Locate the cell with the specified text and output its (X, Y) center coordinate. 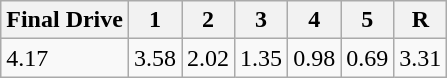
3.58 (154, 58)
1.35 (262, 58)
4 (314, 20)
0.98 (314, 58)
Final Drive (65, 20)
2.02 (208, 58)
5 (368, 20)
4.17 (65, 58)
1 (154, 20)
R (420, 20)
3.31 (420, 58)
0.69 (368, 58)
3 (262, 20)
2 (208, 20)
